Pinpoint the cell where the given text exists, returning its [x, y] midpoint coordinate. 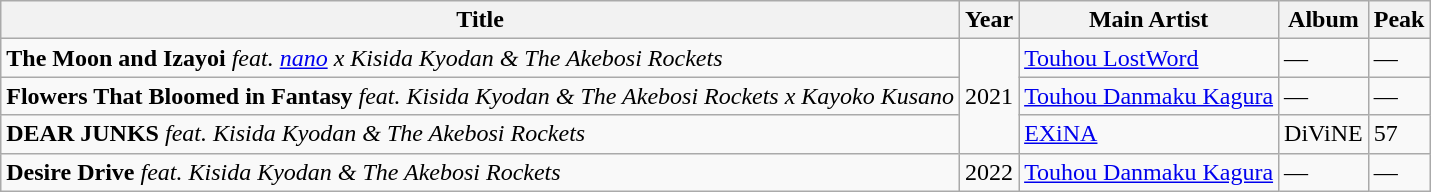
DEAR JUNKS feat. Kisida Kyodan & The Akebosi Rockets [480, 134]
The Moon and Izayoi feat. nano x Kisida Kyodan & The Akebosi Rockets [480, 58]
Year [990, 20]
Touhou LostWord [1149, 58]
2022 [990, 172]
57 [1399, 134]
Peak [1399, 20]
Main Artist [1149, 20]
2021 [990, 96]
DiViNE [1324, 134]
Title [480, 20]
Flowers That Bloomed in Fantasy feat. Kisida Kyodan & The Akebosi Rockets x Kayoko Kusano [480, 96]
Desire Drive feat. Kisida Kyodan & The Akebosi Rockets [480, 172]
Album [1324, 20]
EXiNA [1149, 134]
